Return the [x, y] coordinate for the center point of the cell that contains the specified text.  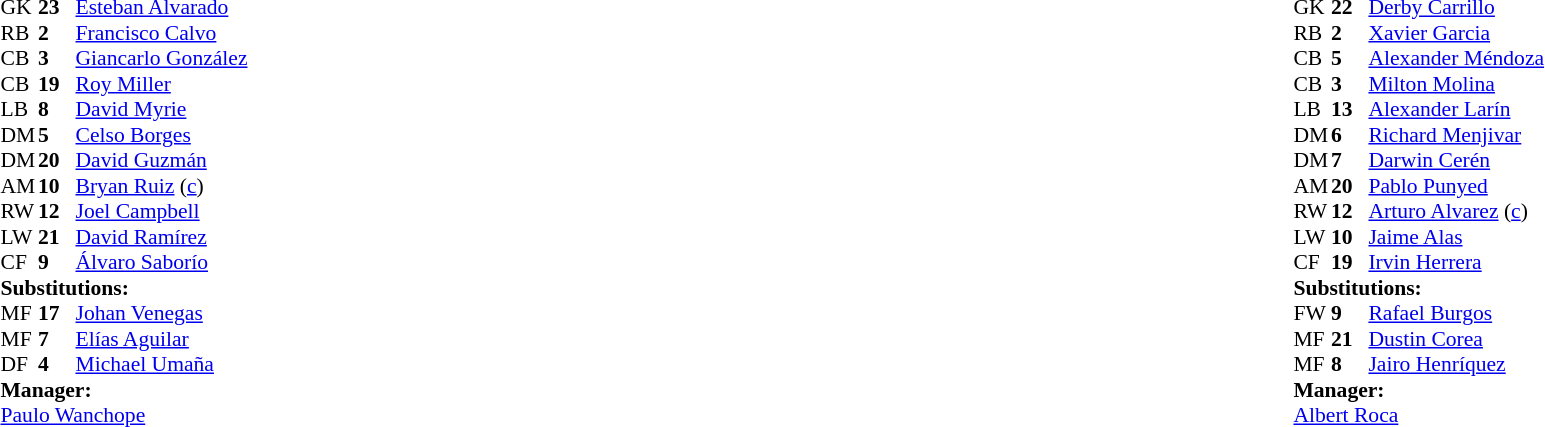
Francisco Calvo [162, 33]
DF [19, 365]
4 [57, 365]
Johan Venegas [162, 313]
Álvaro Saborío [162, 263]
Roy Miller [162, 84]
6 [1350, 135]
Joel Campbell [162, 211]
Irvin Herrera [1456, 263]
Dustin Corea [1456, 339]
Jairo Henríquez [1456, 365]
Richard Menjivar [1456, 135]
Alexander Méndoza [1456, 59]
Milton Molina [1456, 84]
Arturo Alvarez (c) [1456, 211]
Darwin Cerén [1456, 161]
17 [57, 313]
Giancarlo González [162, 59]
Bryan Ruiz (c) [162, 186]
Rafael Burgos [1456, 313]
FW [1312, 313]
David Guzmán [162, 161]
Pablo Punyed [1456, 186]
Xavier Garcia [1456, 33]
Celso Borges [162, 135]
David Myrie [162, 109]
Elías Aguilar [162, 339]
Jaime Alas [1456, 237]
Michael Umaña [162, 365]
Alexander Larín [1456, 109]
13 [1350, 109]
David Ramírez [162, 237]
